Detect which cell encompasses the target text, then output its [x, y] center coordinate. 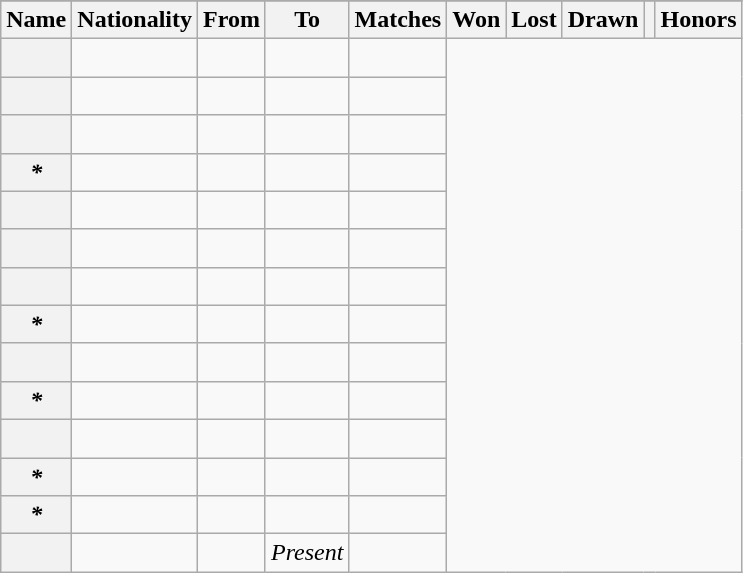
Matches [398, 20]
Lost [534, 20]
Drawn [603, 20]
From [232, 20]
To [306, 20]
Present [306, 553]
Name [36, 20]
Nationality [135, 20]
Won [476, 20]
Honors [698, 20]
